Determine the (x, y) coordinate at the center of the cell enclosing the given text.  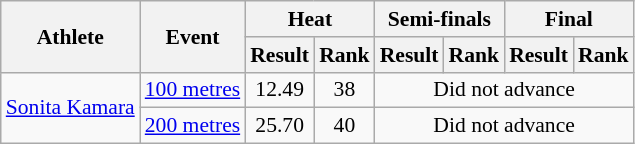
Sonita Kamara (70, 108)
12.49 (280, 90)
Heat (310, 19)
Event (192, 36)
Athlete (70, 36)
38 (344, 90)
Final (568, 19)
100 metres (192, 90)
Semi-finals (440, 19)
40 (344, 126)
200 metres (192, 126)
25.70 (280, 126)
